Extract the [X, Y] coordinate from the center of the cell holding the provided text.  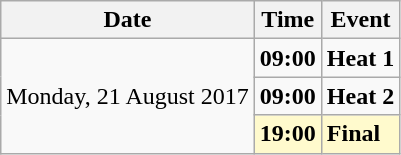
Final [360, 134]
Monday, 21 August 2017 [128, 96]
Date [128, 20]
Heat 1 [360, 58]
19:00 [288, 134]
Time [288, 20]
Event [360, 20]
Heat 2 [360, 96]
